For the text-containing cell, return its midpoint in [x, y] coordinate format. 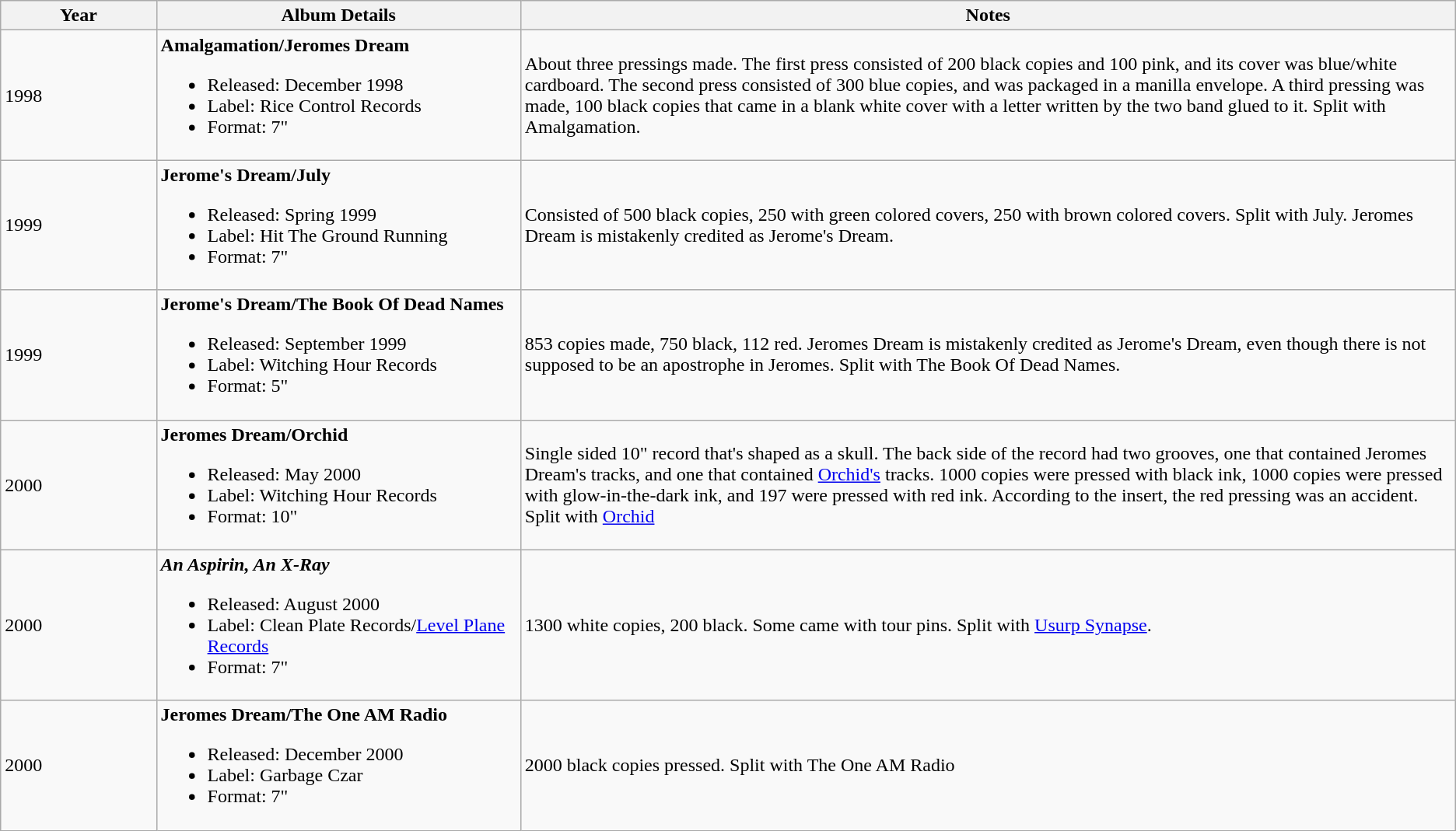
An Aspirin, An X-RayReleased: August 2000Label: Clean Plate Records/Level Plane RecordsFormat: 7" [338, 625]
Notes [988, 16]
2000 black copies pressed. Split with The One AM Radio [988, 765]
Album Details [338, 16]
Jeromes Dream/The One AM RadioReleased: December 2000Label: Garbage CzarFormat: 7" [338, 765]
Jerome's Dream/JulyReleased: Spring 1999Label: Hit The Ground RunningFormat: 7" [338, 225]
Jeromes Dream/OrchidReleased: May 2000Label: Witching Hour RecordsFormat: 10" [338, 485]
Jerome's Dream/The Book Of Dead NamesReleased: September 1999Label: Witching Hour RecordsFormat: 5" [338, 354]
1300 white copies, 200 black. Some came with tour pins. Split with Usurp Synapse. [988, 625]
Amalgamation/Jeromes DreamReleased: December 1998Label: Rice Control RecordsFormat: 7" [338, 95]
1998 [79, 95]
Year [79, 16]
